Extract the (x, y) coordinate from the center of the cell holding the provided text.  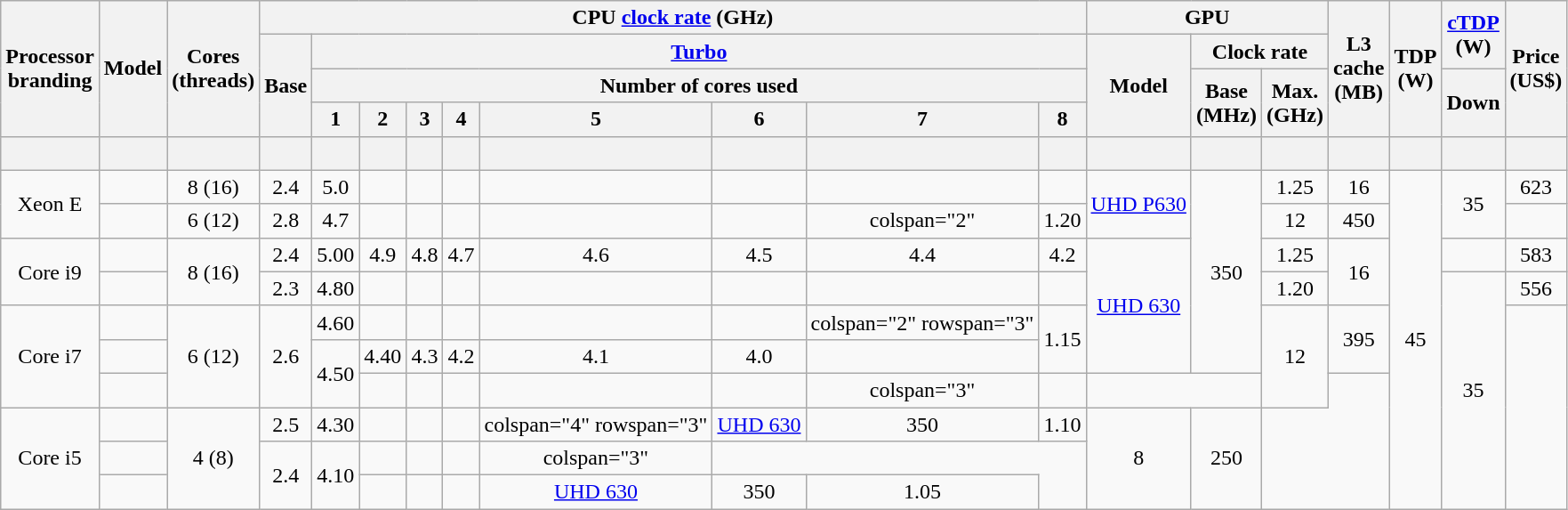
7 (922, 119)
556 (1536, 288)
583 (1536, 255)
4.6 (596, 255)
2.6 (286, 356)
L3cache(MB) (1359, 69)
5 (596, 119)
Base(MHz) (1226, 102)
1.05 (922, 492)
2.5 (286, 425)
Max.(GHz) (1295, 102)
250 (1226, 458)
GPU (1207, 18)
5.00 (336, 255)
2.8 (286, 221)
4 (461, 119)
4.30 (336, 425)
1 (336, 119)
Number of cores used (699, 85)
colspan="2" (922, 221)
Down (1473, 102)
2 (382, 119)
Core i9 (50, 271)
6 (760, 119)
4.3 (425, 356)
4.4 (922, 255)
4.1 (596, 356)
3 (425, 119)
4.0 (760, 356)
Core i5 (50, 458)
4.9 (382, 255)
CPU clock rate (GHz) (672, 18)
Base (286, 85)
Price(US$) (1536, 69)
623 (1536, 187)
colspan="2" rowspan="3" (922, 322)
5.0 (336, 187)
450 (1359, 221)
4.40 (382, 356)
Clock rate (1259, 52)
2.3 (286, 288)
4.80 (336, 288)
4.50 (336, 373)
UHD P630 (1138, 204)
TDP(W) (1416, 69)
Xeon E (50, 204)
4.60 (336, 322)
45 (1416, 340)
4.8 (425, 255)
4.10 (336, 475)
1.10 (1062, 425)
cTDP(W) (1473, 35)
4 (8) (213, 458)
colspan="4" rowspan="3" (596, 425)
4.5 (760, 255)
1.15 (1062, 339)
Cores(threads) (213, 69)
395 (1359, 339)
Turbo (699, 52)
Processorbranding (50, 69)
Core i7 (50, 356)
